Find where the given text appears and provide that cell's center as (x, y) coordinate. 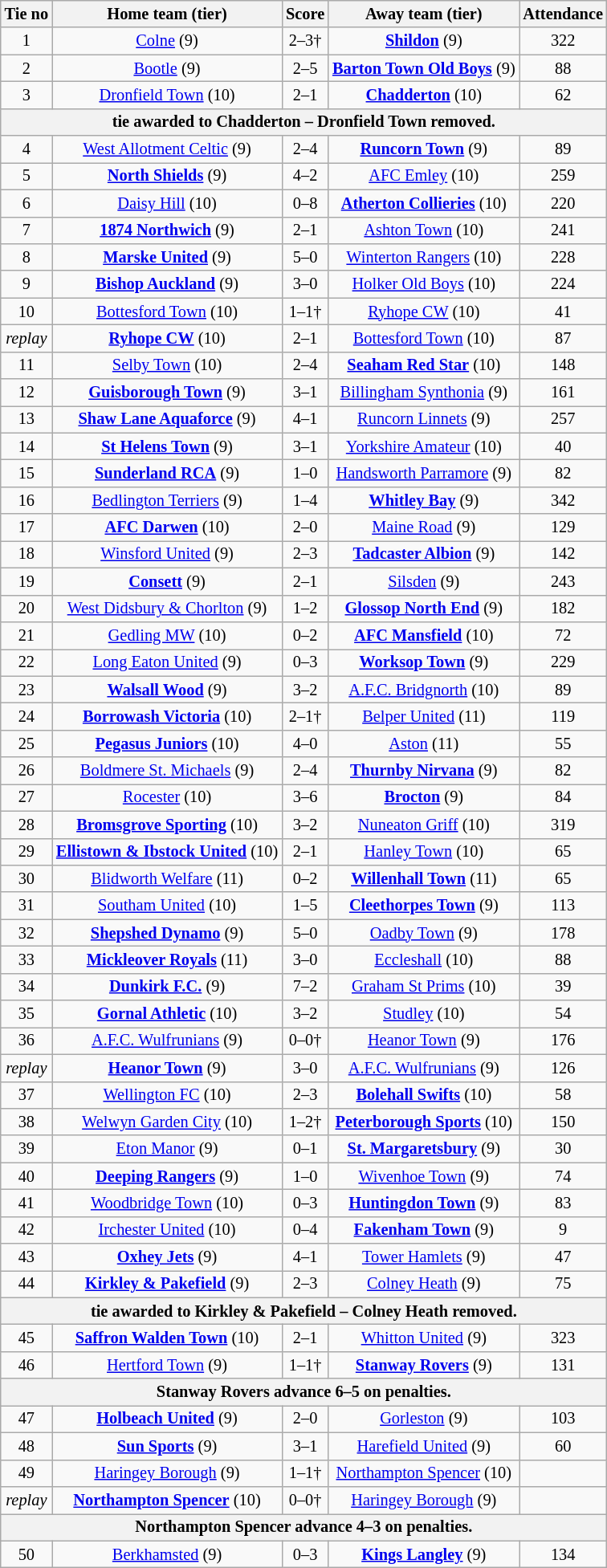
Deeping Rangers (9) (167, 1176)
3 (26, 95)
2–5 (305, 68)
Runcorn Town (9) (424, 149)
Harefield United (9) (424, 1446)
Runcorn Linnets (9) (424, 419)
Barton Town Old Boys (9) (424, 68)
Dunkirk F.C. (9) (167, 987)
126 (562, 1068)
Tadcaster Albion (9) (424, 554)
Borrowash Victoria (10) (167, 716)
113 (562, 906)
Tower Hamlets (9) (424, 1257)
Score (305, 14)
4 (26, 149)
2–3† (305, 41)
tie awarded to Kirkley & Pakefield – Colney Heath removed. (303, 1311)
84 (562, 797)
Brocton (9) (424, 797)
Wellington FC (10) (167, 1095)
27 (26, 797)
224 (562, 284)
2–1† (305, 716)
62 (562, 95)
35 (26, 1014)
West Didsbury & Chorlton (9) (167, 609)
259 (562, 176)
45 (26, 1338)
54 (562, 1014)
St Helens Town (9) (167, 446)
Fakenham Town (9) (424, 1230)
50 (26, 1554)
229 (562, 662)
8 (26, 257)
74 (562, 1176)
Seaham Red Star (10) (424, 365)
Consett (9) (167, 581)
Gorleston (9) (424, 1419)
Mickleover Royals (11) (167, 959)
3–6 (305, 797)
Shepshed Dynamo (9) (167, 933)
Peterborough Sports (10) (424, 1122)
Hanley Town (10) (424, 852)
228 (562, 257)
Stanway Rovers advance 6–5 on penalties. (303, 1392)
10 (26, 312)
21 (26, 635)
220 (562, 203)
0–1 (305, 1149)
48 (26, 1446)
Willenhall Town (11) (424, 878)
24 (26, 716)
Winterton Rangers (10) (424, 257)
Handsworth Parramore (9) (424, 473)
182 (562, 609)
72 (562, 635)
28 (26, 825)
Whitley Bay (9) (424, 500)
322 (562, 41)
North Shields (9) (167, 176)
Atherton Collieries (10) (424, 203)
Cleethorpes Town (9) (424, 906)
AFC Mansfield (10) (424, 635)
Home team (tier) (167, 14)
Glossop North End (9) (424, 609)
Welwyn Garden City (10) (167, 1122)
Holker Old Boys (10) (424, 284)
Eccleshall (10) (424, 959)
1 (26, 41)
Whitton United (9) (424, 1338)
St. Margaretsbury (9) (424, 1149)
142 (562, 554)
Winsford United (9) (167, 554)
0–4 (305, 1230)
Southam United (10) (167, 906)
257 (562, 419)
Graham St Prims (10) (424, 987)
Pegasus Juniors (10) (167, 743)
75 (562, 1284)
Colne (9) (167, 41)
34 (26, 987)
6 (26, 203)
131 (562, 1365)
4–0 (305, 743)
Sun Sports (9) (167, 1446)
31 (26, 906)
Attendance (562, 14)
Oxhey Jets (9) (167, 1257)
Studley (10) (424, 1014)
36 (26, 1041)
Away team (tier) (424, 14)
119 (562, 716)
Daisy Hill (10) (167, 203)
38 (26, 1122)
1–5 (305, 906)
Marske United (9) (167, 257)
Holbeach United (9) (167, 1419)
18 (26, 554)
23 (26, 690)
176 (562, 1041)
Chadderton (10) (424, 95)
Tie no (26, 14)
Gornal Athletic (10) (167, 1014)
29 (26, 852)
Selby Town (10) (167, 365)
Kings Langley (9) (424, 1554)
1–2† (305, 1122)
15 (26, 473)
16 (26, 500)
49 (26, 1473)
A.F.C. Bridgnorth (10) (424, 690)
17 (26, 527)
178 (562, 933)
Maine Road (9) (424, 527)
60 (562, 1446)
Oadby Town (9) (424, 933)
241 (562, 230)
20 (26, 609)
19 (26, 581)
43 (26, 1257)
Silsden (9) (424, 581)
Walsall Wood (9) (167, 690)
Bedlington Terriers (9) (167, 500)
Hertford Town (9) (167, 1365)
West Allotment Celtic (9) (167, 149)
13 (26, 419)
Stanway Rovers (9) (424, 1365)
2 (26, 68)
1874 Northwich (9) (167, 230)
7–2 (305, 987)
Blidworth Welfare (11) (167, 878)
14 (26, 446)
5 (26, 176)
1–2 (305, 609)
Billingham Synthonia (9) (424, 393)
Rocester (10) (167, 797)
Boldmere St. Michaels (9) (167, 771)
AFC Darwen (10) (167, 527)
Yorkshire Amateur (10) (424, 446)
Northampton Spencer advance 4–3 on penalties. (303, 1527)
55 (562, 743)
tie awarded to Chadderton – Dronfield Town removed. (303, 122)
26 (26, 771)
37 (26, 1095)
150 (562, 1122)
134 (562, 1554)
Shaw Lane Aquaforce (9) (167, 419)
243 (562, 581)
Bolehall Swifts (10) (424, 1095)
Guisborough Town (9) (167, 393)
Sunderland RCA (9) (167, 473)
323 (562, 1338)
Belper United (11) (424, 716)
Aston (11) (424, 743)
Eton Manor (9) (167, 1149)
Kirkley & Pakefield (9) (167, 1284)
Bootle (9) (167, 68)
44 (26, 1284)
Bromsgrove Sporting (10) (167, 825)
Nuneaton Griff (10) (424, 825)
12 (26, 393)
25 (26, 743)
22 (26, 662)
Dronfield Town (10) (167, 95)
4–2 (305, 176)
Woodbridge Town (10) (167, 1203)
33 (26, 959)
Ellistown & Ibstock United (10) (167, 852)
342 (562, 500)
129 (562, 527)
42 (26, 1230)
87 (562, 338)
83 (562, 1203)
Shildon (9) (424, 41)
Gedling MW (10) (167, 635)
0–8 (305, 203)
32 (26, 933)
Long Eaton United (9) (167, 662)
Berkhamsted (9) (167, 1554)
1–4 (305, 500)
319 (562, 825)
11 (26, 365)
148 (562, 365)
Ashton Town (10) (424, 230)
Irchester United (10) (167, 1230)
Thurnby Nirvana (9) (424, 771)
Wivenhoe Town (9) (424, 1176)
58 (562, 1095)
Bishop Auckland (9) (167, 284)
103 (562, 1419)
46 (26, 1365)
161 (562, 393)
AFC Emley (10) (424, 176)
Worksop Town (9) (424, 662)
Colney Heath (9) (424, 1284)
Saffron Walden Town (10) (167, 1338)
7 (26, 230)
Huntingdon Town (9) (424, 1203)
